Output the [x, y] coordinate of the center of the cell containing the given text.  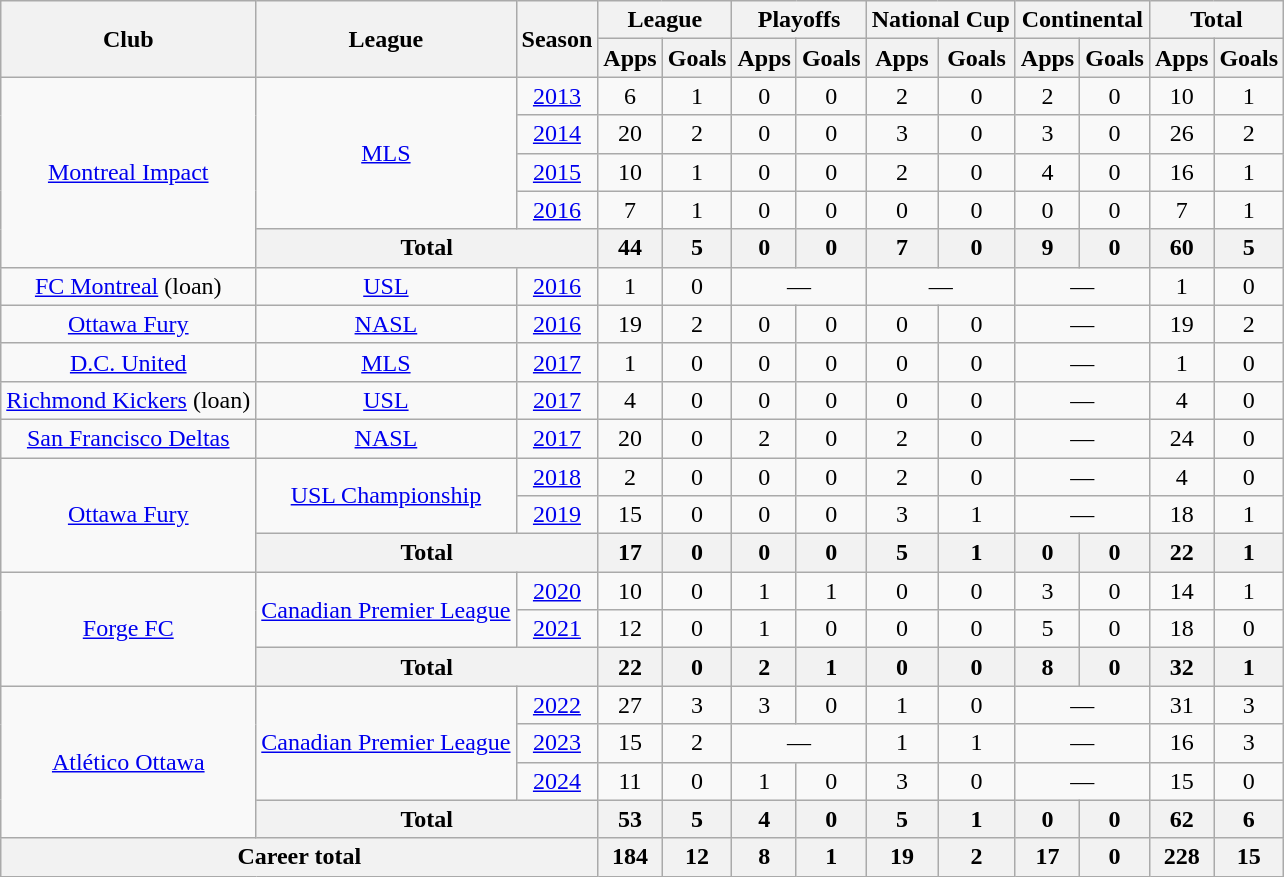
FC Montreal (loan) [128, 286]
2021 [557, 629]
32 [1181, 667]
2014 [557, 134]
D.C. United [128, 362]
National Cup [940, 20]
San Francisco Deltas [128, 438]
11 [630, 781]
Atlético Ottawa [128, 762]
Season [557, 39]
184 [630, 857]
24 [1181, 438]
2013 [557, 96]
Career total [300, 857]
27 [630, 705]
Club [128, 39]
60 [1181, 248]
62 [1181, 819]
Playoffs [799, 20]
14 [1181, 591]
2019 [557, 515]
2015 [557, 172]
Continental [1082, 20]
2020 [557, 591]
USL Championship [386, 496]
2022 [557, 705]
2023 [557, 743]
Richmond Kickers (loan) [128, 400]
53 [630, 819]
2018 [557, 477]
Montreal Impact [128, 172]
2024 [557, 781]
Forge FC [128, 629]
31 [1181, 705]
26 [1181, 134]
228 [1181, 857]
9 [1047, 248]
44 [630, 248]
